Capture the cell that displays the provided text and extract its [x, y] central coordinate. 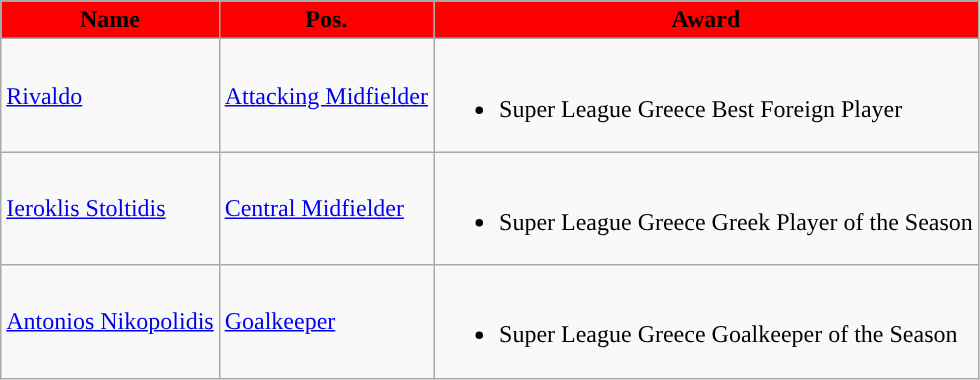
Goalkeeper [326, 322]
Name [110, 20]
Rivaldo [110, 96]
Super League Greece Goalkeeper of the Season [706, 322]
Award [706, 20]
Antonios Nikopolidis [110, 322]
Ieroklis Stoltidis [110, 208]
Super League Greece Greek Player of the Season [706, 208]
Pos. [326, 20]
Super League Greece Best Foreign Player [706, 96]
Central Midfielder [326, 208]
Attacking Midfielder [326, 96]
